Detect which cell encompasses the target text, then output its [x, y] center coordinate. 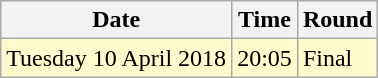
Round [337, 20]
Time [265, 20]
20:05 [265, 58]
Tuesday 10 April 2018 [116, 58]
Date [116, 20]
Final [337, 58]
